Detect which cell encompasses the target text, then output its [x, y] center coordinate. 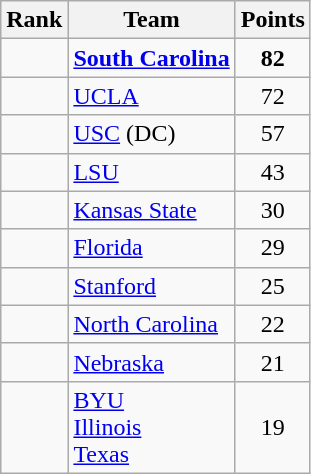
USC (DC) [152, 134]
Team [152, 20]
25 [272, 286]
Florida [152, 248]
21 [272, 362]
UCLA [152, 96]
North Carolina [152, 324]
22 [272, 324]
19 [272, 427]
Points [272, 20]
72 [272, 96]
57 [272, 134]
Nebraska [152, 362]
29 [272, 248]
South Carolina [152, 58]
Rank [34, 20]
43 [272, 172]
82 [272, 58]
BYUIllinoisTexas [152, 427]
LSU [152, 172]
Kansas State [152, 210]
Stanford [152, 286]
30 [272, 210]
